Find where the given text appears and provide that cell's center as [X, Y] coordinate. 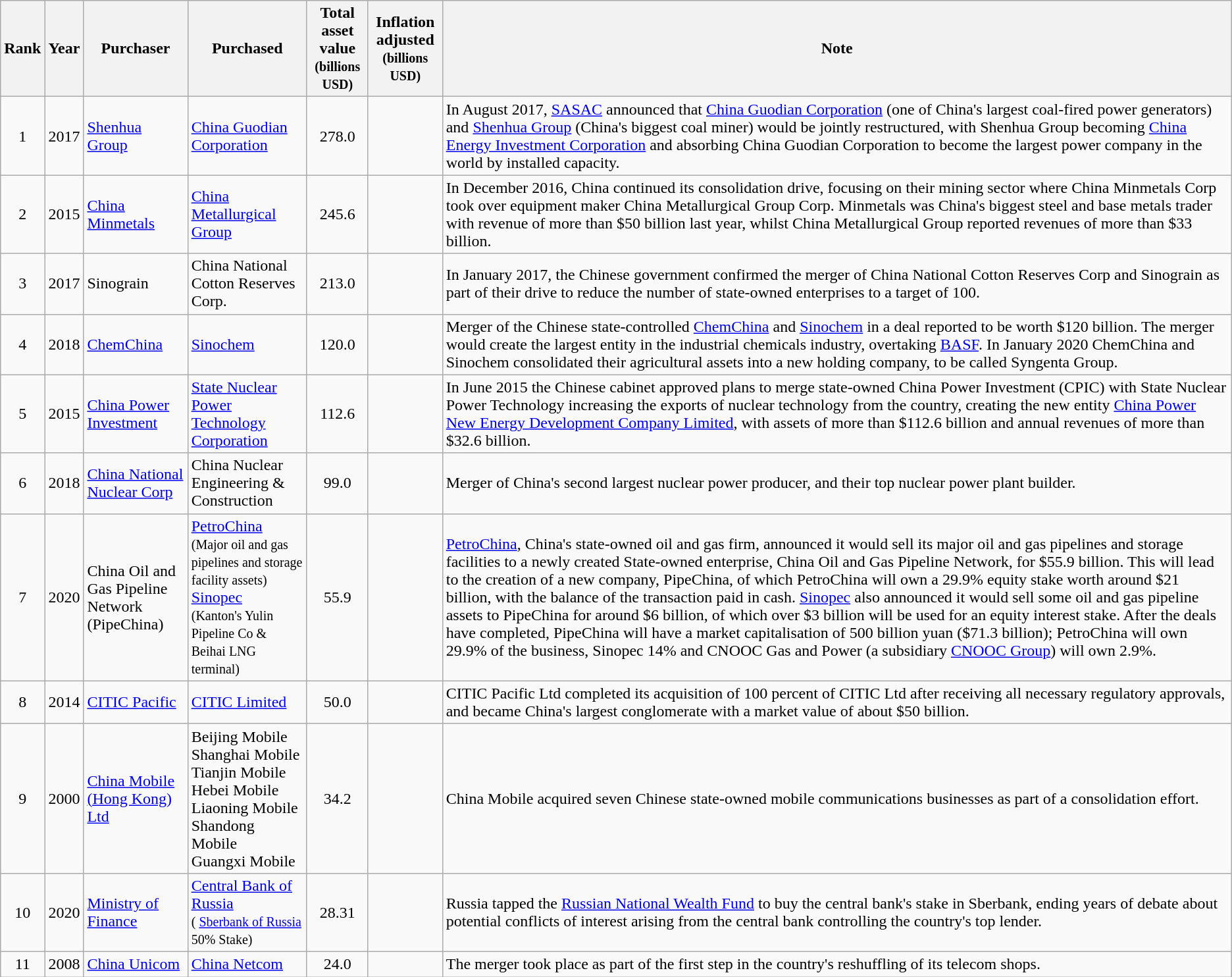
6 [22, 483]
Merger of China's second largest nuclear power producer, and their top nuclear power plant builder. [837, 483]
2008 [64, 964]
China Guodian Corporation [247, 136]
China National Cotton Reserves Corp. [247, 284]
The merger took place as part of the first step in the country's reshuffling of its telecom shops. [837, 964]
CITIC Pacific [136, 702]
PetroChina (Major oil and gas pipelines and storage facility assets) Sinopec (Kanton's Yulin Pipeline Co & Beihai LNG terminal) [247, 597]
55.9 [337, 597]
China Power Investment [136, 413]
China Netcom [247, 964]
5 [22, 413]
28.31 [337, 912]
CITIC Limited [247, 702]
Note [837, 49]
China Oil and Gas Pipeline Network (PipeChina) [136, 597]
120.0 [337, 344]
State Nuclear Power Technology Corporation [247, 413]
China Nuclear Engineering & Construction [247, 483]
Sinochem [247, 344]
2 [22, 215]
Ministry of Finance [136, 912]
Shenhua Group [136, 136]
213.0 [337, 284]
Beijing Mobile Shanghai Mobile Tianjin Mobile Hebei Mobile Liaoning Mobile Shandong Mobile Guangxi Mobile [247, 798]
ChemChina [136, 344]
50.0 [337, 702]
24.0 [337, 964]
China Unicom [136, 964]
99.0 [337, 483]
Purchaser [136, 49]
2000 [64, 798]
China Minmetals [136, 215]
278.0 [337, 136]
2014 [64, 702]
1 [22, 136]
Central Bank of Russia ( Sberbank of Russia 50% Stake) [247, 912]
8 [22, 702]
11 [22, 964]
9 [22, 798]
Sinograin [136, 284]
China National Nuclear Corp [136, 483]
Rank [22, 49]
34.2 [337, 798]
China Metallurgical Group [247, 215]
4 [22, 344]
3 [22, 284]
Purchased [247, 49]
Inflation adjusted(billions USD) [405, 49]
Total asset value(billions USD) [337, 49]
China Mobile acquired seven Chinese state-owned mobile communications businesses as part of a consolidation effort. [837, 798]
China Mobile (Hong Kong) Ltd [136, 798]
112.6 [337, 413]
7 [22, 597]
245.6 [337, 215]
Year [64, 49]
10 [22, 912]
